Capture the cell that displays the provided text and extract its (x, y) central coordinate. 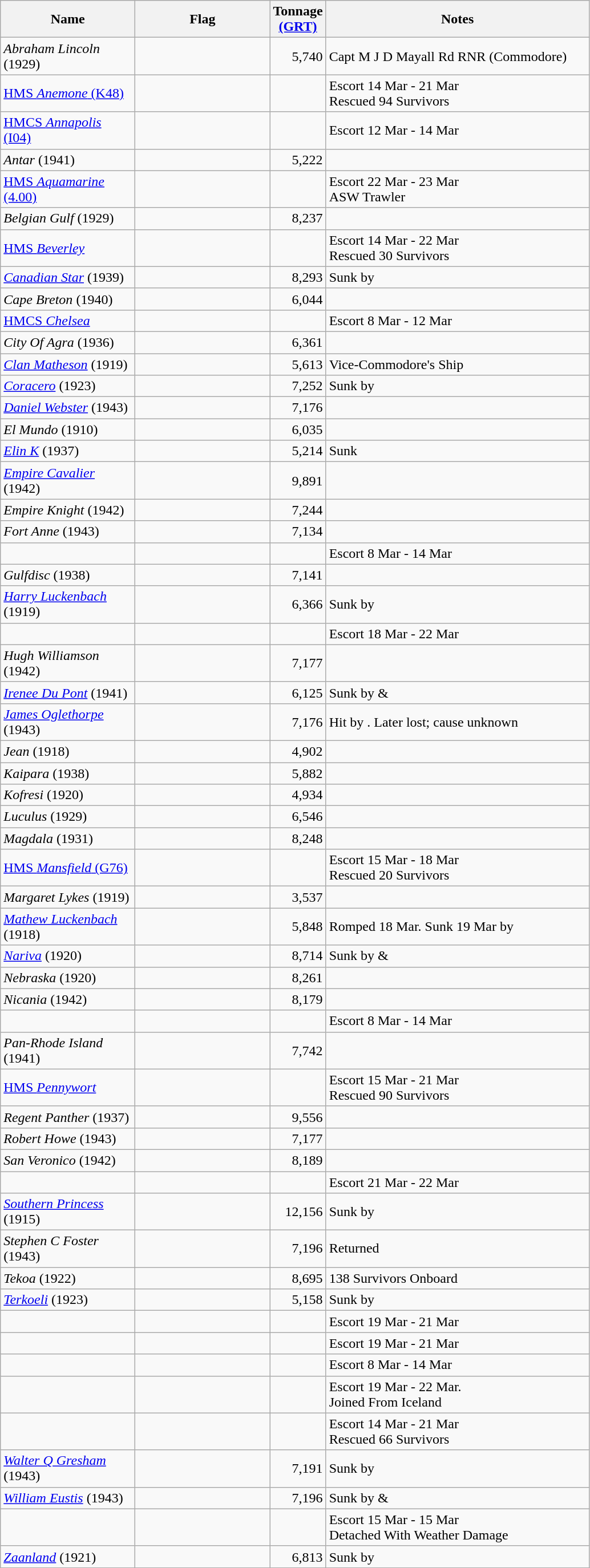
Sunk (458, 451)
Escort 18 Mar - 22 Mar (458, 634)
Fort Anne (1943) (68, 532)
6,125 (298, 692)
Hit by . Later lost; cause unknown (458, 722)
Walter Q Gresham (1943) (68, 1468)
5,740 (298, 56)
5,882 (298, 773)
Escort 14 Mar - 21 MarRescued 66 Survivors (458, 1432)
8,179 (298, 999)
Robert Howe (1943) (68, 1138)
Tekoa (1922) (68, 1278)
Irenee Du Pont (1941) (68, 692)
8,714 (298, 956)
Name (68, 19)
Escort 15 Mar - 15 MarDetached With Weather Damage (458, 1528)
4,934 (298, 795)
6,044 (298, 299)
6,813 (298, 1557)
Hugh Williamson (1942) (68, 663)
Elin K (1937) (68, 451)
8,261 (298, 978)
Escort 15 Mar - 18 MarRescued 20 Survivors (458, 868)
Escort 12 Mar - 14 Mar (458, 130)
12,156 (298, 1212)
5,214 (298, 451)
Mathew Luckenbach (1918) (68, 926)
8,695 (298, 1278)
Escort 15 Mar - 21 MarRescued 90 Survivors (458, 1087)
Southern Princess (1915) (68, 1212)
8,189 (298, 1160)
8,248 (298, 838)
4,902 (298, 751)
9,891 (298, 480)
Romped 18 Mar. Sunk 19 Mar by (458, 926)
Vice-Commodore's Ship (458, 364)
City Of Agra (1936) (68, 342)
Tonnage (GRT) (298, 19)
8,293 (298, 277)
Capt M J D Mayall Rd RNR (Commodore) (458, 56)
7,141 (298, 575)
7,244 (298, 510)
Magdala (1931) (68, 838)
Escort 14 Mar - 21 MarRescued 94 Survivors (458, 94)
San Veronico (1942) (68, 1160)
HMS Aquamarine (4.00) (68, 189)
HMCS Chelsea (68, 321)
5,848 (298, 926)
Escort 8 Mar - 12 Mar (458, 321)
138 Survivors Onboard (458, 1278)
HMS Anemone (K48) (68, 94)
6,035 (298, 430)
Empire Knight (1942) (68, 510)
Nariva (1920) (68, 956)
Zaanland (1921) (68, 1557)
Kofresi (1920) (68, 795)
5,222 (298, 160)
Daniel Webster (1943) (68, 408)
HMS Beverley (68, 248)
Harry Luckenbach (1919) (68, 605)
Abraham Lincoln (1929) (68, 56)
HMCS Annapolis (I04) (68, 130)
Jean (1918) (68, 751)
Canadian Star (1939) (68, 277)
Antar (1941) (68, 160)
Escort 19 Mar - 22 Mar.Joined From Iceland (458, 1394)
HMS Mansfield (G76) (68, 868)
9,556 (298, 1117)
Nicania (1942) (68, 999)
Notes (458, 19)
8,237 (298, 218)
Escort 21 Mar - 22 Mar (458, 1182)
3,537 (298, 897)
Terkoeli (1923) (68, 1300)
6,366 (298, 605)
Escort 14 Mar - 22 MarRescued 30 Survivors (458, 248)
5,613 (298, 364)
William Eustis (1943) (68, 1498)
6,546 (298, 817)
5,158 (298, 1300)
Escort 22 Mar - 23 MarASW Trawler (458, 189)
7,134 (298, 532)
Pan-Rhode Island (1941) (68, 1051)
Nebraska (1920) (68, 978)
Empire Cavalier (1942) (68, 480)
James Oglethorpe (1943) (68, 722)
7,742 (298, 1051)
7,252 (298, 386)
Luculus (1929) (68, 817)
Belgian Gulf (1929) (68, 218)
Flag (203, 19)
Kaipara (1938) (68, 773)
Gulfdisc (1938) (68, 575)
Coracero (1923) (68, 386)
6,361 (298, 342)
Clan Matheson (1919) (68, 364)
Margaret Lykes (1919) (68, 897)
7,191 (298, 1468)
Returned (458, 1249)
Regent Panther (1937) (68, 1117)
Stephen C Foster (1943) (68, 1249)
HMS Pennywort (68, 1087)
El Mundo (1910) (68, 430)
Cape Breton (1940) (68, 299)
